Find where the given text appears and provide that cell's center as [X, Y] coordinate. 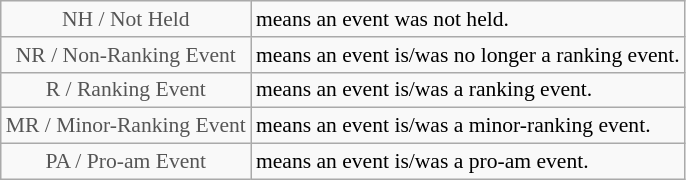
means an event is/was no longer a ranking event. [468, 55]
PA / Pro-am Event [126, 162]
means an event is/was a minor-ranking event. [468, 126]
means an event is/was a pro-am event. [468, 162]
R / Ranking Event [126, 90]
NH / Not Held [126, 19]
means an event was not held. [468, 19]
means an event is/was a ranking event. [468, 90]
NR / Non-Ranking Event [126, 55]
MR / Minor-Ranking Event [126, 126]
